For the text-containing cell, return its midpoint in [x, y] coordinate format. 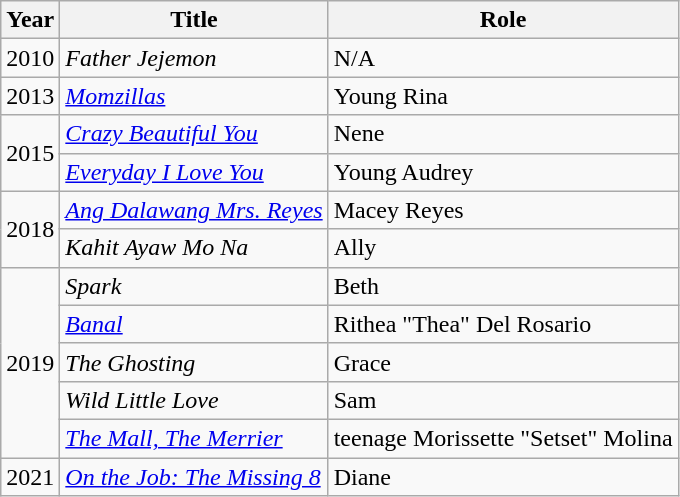
Father Jejemon [194, 58]
Grace [503, 362]
Ally [503, 248]
Momzillas [194, 96]
Young Rina [503, 96]
Young Audrey [503, 172]
Crazy Beautiful You [194, 134]
Ang Dalawang Mrs. Reyes [194, 210]
2013 [30, 96]
Everyday I Love You [194, 172]
Sam [503, 400]
On the Job: The Missing 8 [194, 477]
Nene [503, 134]
Spark [194, 286]
Title [194, 20]
Year [30, 20]
Diane [503, 477]
2018 [30, 229]
Macey Reyes [503, 210]
N/A [503, 58]
The Mall, The Merrier [194, 438]
2010 [30, 58]
The Ghosting [194, 362]
Rithea "Thea" Del Rosario [503, 324]
Kahit Ayaw Mo Na [194, 248]
2015 [30, 153]
2021 [30, 477]
Wild Little Love [194, 400]
Beth [503, 286]
Banal [194, 324]
Role [503, 20]
2019 [30, 362]
teenage Morissette "Setset" Molina [503, 438]
